Find where the given text appears and provide that cell's center as [X, Y] coordinate. 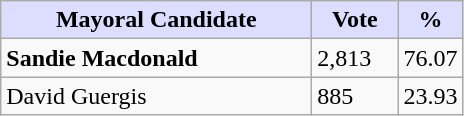
Mayoral Candidate [156, 20]
23.93 [430, 96]
Sandie Macdonald [156, 58]
% [430, 20]
76.07 [430, 58]
Vote [355, 20]
2,813 [355, 58]
David Guergis [156, 96]
885 [355, 96]
